Locate the cell with the specified text and output its [x, y] center coordinate. 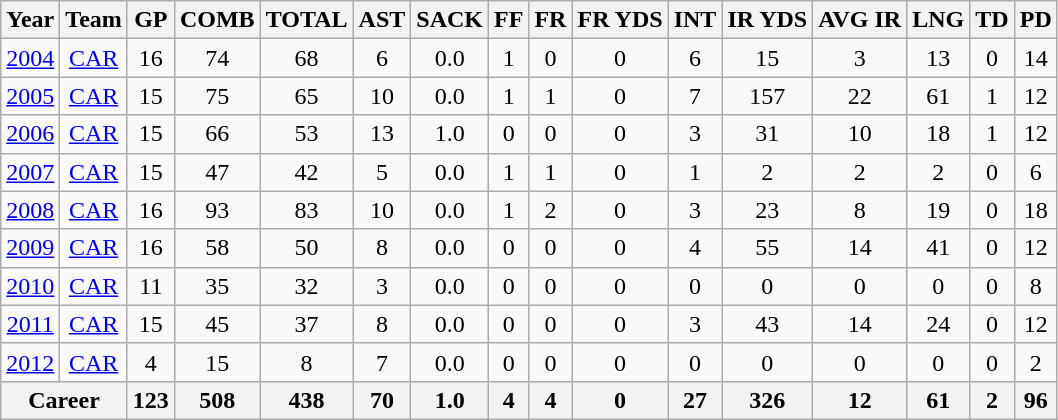
FR [550, 20]
2005 [30, 96]
41 [938, 248]
Team [94, 20]
Career [64, 400]
45 [217, 324]
31 [768, 134]
GP [150, 20]
37 [306, 324]
24 [938, 324]
65 [306, 96]
53 [306, 134]
19 [938, 210]
83 [306, 210]
2010 [30, 286]
23 [768, 210]
32 [306, 286]
INT [695, 20]
438 [306, 400]
2008 [30, 210]
55 [768, 248]
123 [150, 400]
AST [382, 20]
70 [382, 400]
IR YDS [768, 20]
75 [217, 96]
AVG IR [860, 20]
LNG [938, 20]
2006 [30, 134]
42 [306, 172]
58 [217, 248]
66 [217, 134]
326 [768, 400]
2007 [30, 172]
Year [30, 20]
2012 [30, 362]
93 [217, 210]
157 [768, 96]
27 [695, 400]
22 [860, 96]
508 [217, 400]
68 [306, 58]
2004 [30, 58]
11 [150, 286]
50 [306, 248]
FR YDS [620, 20]
TOTAL [306, 20]
2011 [30, 324]
35 [217, 286]
SACK [450, 20]
43 [768, 324]
TD [992, 20]
FF [509, 20]
PD [1036, 20]
74 [217, 58]
96 [1036, 400]
COMB [217, 20]
2009 [30, 248]
5 [382, 172]
47 [217, 172]
